Return the [X, Y] coordinate for the center point of the cell that contains the specified text.  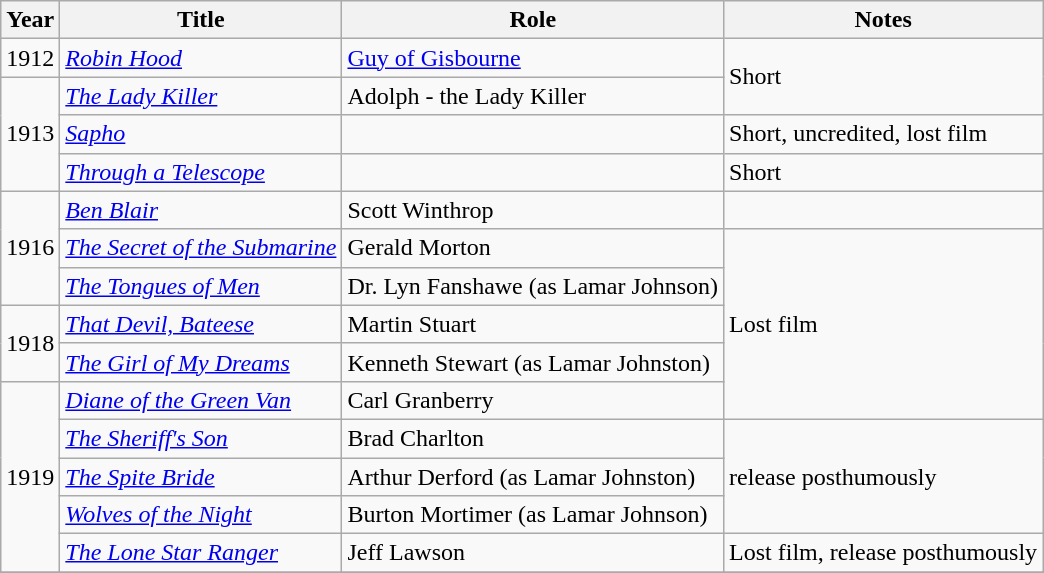
1913 [30, 134]
Brad Charlton [533, 438]
release posthumously [884, 476]
Wolves of the Night [201, 515]
1916 [30, 248]
Jeff Lawson [533, 553]
Sapho [201, 134]
The Girl of My Dreams [201, 362]
Martin Stuart [533, 324]
Year [30, 20]
The Secret of the Submarine [201, 248]
Ben Blair [201, 210]
Role [533, 20]
Title [201, 20]
Burton Mortimer (as Lamar Johnson) [533, 515]
That Devil, Bateese [201, 324]
Lost film, release posthumously [884, 553]
The Lady Killer [201, 96]
The Sheriff's Son [201, 438]
Lost film [884, 324]
Diane of the Green Van [201, 400]
Short, uncredited, lost film [884, 134]
1918 [30, 343]
Kenneth Stewart (as Lamar Johnston) [533, 362]
Dr. Lyn Fanshawe (as Lamar Johnson) [533, 286]
1912 [30, 58]
Robin Hood [201, 58]
Through a Telescope [201, 172]
Scott Winthrop [533, 210]
Adolph - the Lady Killer [533, 96]
The Lone Star Ranger [201, 553]
Notes [884, 20]
Arthur Derford (as Lamar Johnston) [533, 477]
1919 [30, 476]
The Spite Bride [201, 477]
Guy of Gisbourne [533, 58]
Carl Granberry [533, 400]
The Tongues of Men [201, 286]
Gerald Morton [533, 248]
